Output the (X, Y) coordinate of the center of the cell containing the given text.  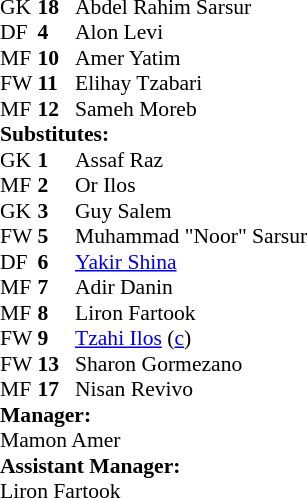
Elihay Tzabari (191, 83)
11 (57, 83)
1 (57, 160)
Amer Yatim (191, 58)
Mamon Amer (154, 441)
3 (57, 211)
Liron Fartook (191, 313)
Substitutes: (154, 135)
13 (57, 364)
Guy Salem (191, 211)
Assaf Raz (191, 160)
Muhammad "Noor" Sarsur (191, 237)
6 (57, 262)
Or Ilos (191, 185)
Manager: (154, 415)
Sharon Gormezano (191, 364)
Assistant Manager: (154, 466)
Alon Levi (191, 33)
4 (57, 33)
9 (57, 339)
17 (57, 389)
8 (57, 313)
12 (57, 109)
7 (57, 287)
Sameh Moreb (191, 109)
Nisan Revivo (191, 389)
10 (57, 58)
5 (57, 237)
Tzahi Ilos (c) (191, 339)
Adir Danin (191, 287)
2 (57, 185)
Yakir Shina (191, 262)
